Detect which cell encompasses the target text, then output its (X, Y) center coordinate. 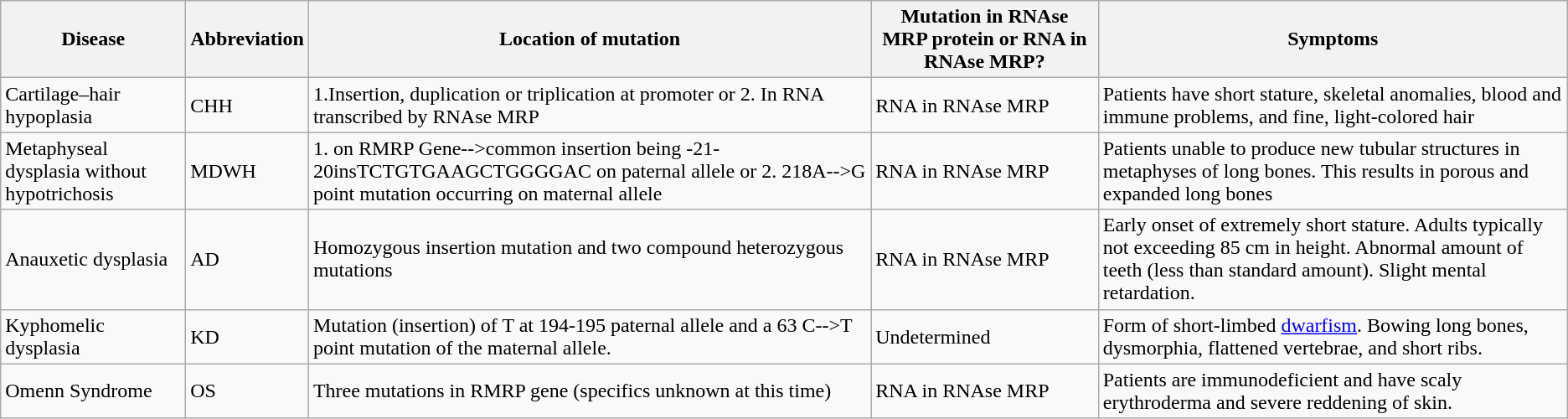
Omenn Syndrome (94, 391)
Patients have short stature, skeletal anomalies, blood and immune problems, and fine, light-colored hair (1333, 106)
Anauxetic dysplasia (94, 260)
OS (248, 391)
MDWH (248, 171)
KD (248, 337)
Homozygous insertion mutation and two compound heterozygous mutations (590, 260)
Location of mutation (590, 39)
Mutation (insertion) of T at 194-195 paternal allele and a 63 C-->T point mutation of the maternal allele. (590, 337)
CHH (248, 106)
1. on RMRP Gene-->common insertion being -21-20insTCTGTGAAGCTGGGGAC on paternal allele or 2. 218A-->G point mutation occurring on maternal allele (590, 171)
Abbreviation (248, 39)
Cartilage–hair hypoplasia (94, 106)
Mutation in RNAse MRP protein or RNA in RNAse MRP? (985, 39)
AD (248, 260)
Metaphyseal dysplasia without hypotrichosis (94, 171)
Symptoms (1333, 39)
Kyphomelic dysplasia (94, 337)
Patients unable to produce new tubular structures in metaphyses of long bones. This results in porous and expanded long bones (1333, 171)
Three mutations in RMRP gene (specifics unknown at this time) (590, 391)
Disease (94, 39)
Undetermined (985, 337)
Form of short-limbed dwarfism. Bowing long bones, dysmorphia, flattened vertebrae, and short ribs. (1333, 337)
Patients are immunodeficient and have scaly erythroderma and severe reddening of skin. (1333, 391)
1.Insertion, duplication or triplication at promoter or 2. In RNA transcribed by RNAse MRP (590, 106)
